Provide the (X, Y) coordinate of the cell's center where the given text is located.  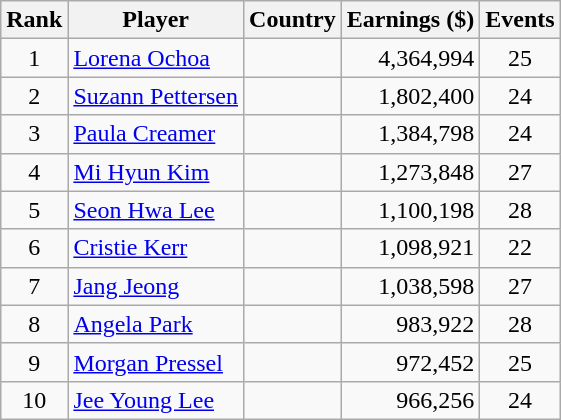
4 (34, 172)
1,098,921 (410, 248)
22 (520, 248)
Lorena Ochoa (156, 58)
Events (520, 20)
983,922 (410, 324)
9 (34, 362)
4,364,994 (410, 58)
1,038,598 (410, 286)
8 (34, 324)
6 (34, 248)
Country (293, 20)
Suzann Pettersen (156, 96)
10 (34, 400)
Angela Park (156, 324)
Morgan Pressel (156, 362)
Mi Hyun Kim (156, 172)
Jang Jeong (156, 286)
1,273,848 (410, 172)
972,452 (410, 362)
966,256 (410, 400)
1,384,798 (410, 134)
Paula Creamer (156, 134)
Jee Young Lee (156, 400)
3 (34, 134)
Earnings ($) (410, 20)
Seon Hwa Lee (156, 210)
2 (34, 96)
1 (34, 58)
1,100,198 (410, 210)
Cristie Kerr (156, 248)
1,802,400 (410, 96)
5 (34, 210)
Player (156, 20)
7 (34, 286)
Rank (34, 20)
